Pinpoint the cell where the given text exists, returning its (x, y) midpoint coordinate. 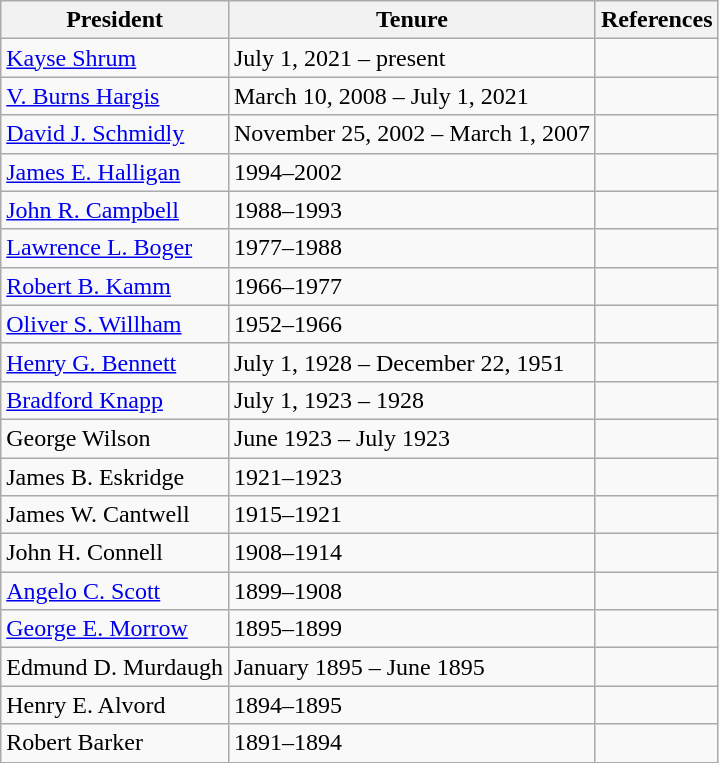
1895–1899 (412, 629)
Robert B. Kamm (115, 286)
June 1923 – July 1923 (412, 438)
1988–1993 (412, 210)
David J. Schmidly (115, 134)
George Wilson (115, 438)
James W. Cantwell (115, 515)
V. Burns Hargis (115, 96)
July 1, 1928 – December 22, 1951 (412, 362)
Tenure (412, 20)
July 1, 2021 – present (412, 58)
March 10, 2008 – July 1, 2021 (412, 96)
References (656, 20)
Henry E. Alvord (115, 705)
Lawrence L. Boger (115, 248)
1952–1966 (412, 324)
Bradford Knapp (115, 400)
Edmund D. Murdaugh (115, 667)
1915–1921 (412, 515)
1966–1977 (412, 286)
James E. Halligan (115, 172)
January 1895 – June 1895 (412, 667)
1891–1894 (412, 743)
James B. Eskridge (115, 477)
John R. Campbell (115, 210)
Henry G. Bennett (115, 362)
Angelo C. Scott (115, 591)
Robert Barker (115, 743)
July 1, 1923 – 1928 (412, 400)
John H. Connell (115, 553)
1921–1923 (412, 477)
1994–2002 (412, 172)
1899–1908 (412, 591)
Oliver S. Willham (115, 324)
November 25, 2002 – March 1, 2007 (412, 134)
Kayse Shrum (115, 58)
1908–1914 (412, 553)
President (115, 20)
George E. Morrow (115, 629)
1894–1895 (412, 705)
1977–1988 (412, 248)
